Output the (x, y) coordinate of the center of the cell containing the given text.  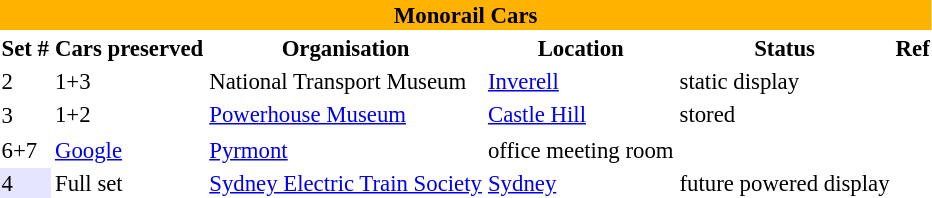
stored (784, 114)
future powered display (784, 183)
Monorail Cars (466, 15)
office meeting room (580, 150)
1+3 (128, 81)
Location (580, 48)
Google (128, 150)
Inverell (580, 81)
Sydney Electric Train Society (346, 183)
Organisation (346, 48)
4 (25, 183)
National Transport Museum (346, 81)
Status (784, 48)
2 (25, 81)
6+7 (25, 150)
Set # (25, 48)
Cars preserved (128, 48)
static display (784, 81)
Sydney (580, 183)
Pyrmont (346, 150)
Powerhouse Museum (346, 114)
Castle Hill (580, 114)
3 (25, 116)
Ref (912, 48)
Full set (128, 183)
1+2 (128, 114)
